Pinpoint the cell where the given text exists, returning its (x, y) midpoint coordinate. 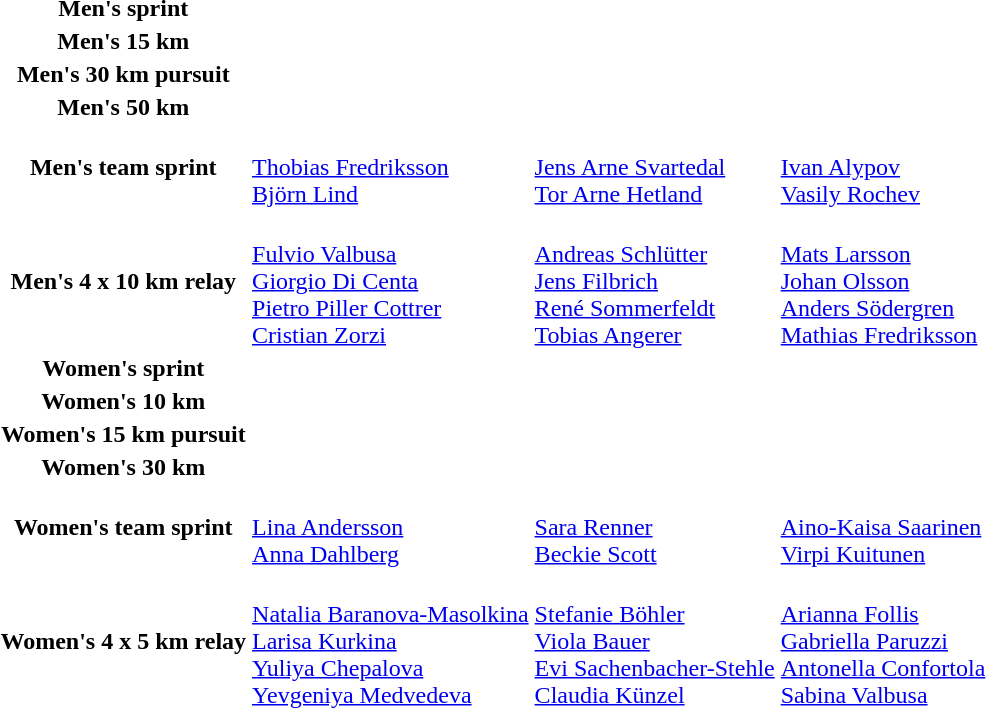
Jens Arne SvartedalTor Arne Hetland (654, 167)
Thobias FredrikssonBjörn Lind (391, 167)
Lina AnderssonAnna Dahlberg (391, 527)
Sara RennerBeckie Scott (654, 527)
Andreas SchlütterJens FilbrichRené SommerfeldtTobias Angerer (654, 281)
Fulvio ValbusaGiorgio Di CentaPietro Piller CottrerCristian Zorzi (391, 281)
